For the text-containing cell, return its midpoint in (X, Y) coordinate format. 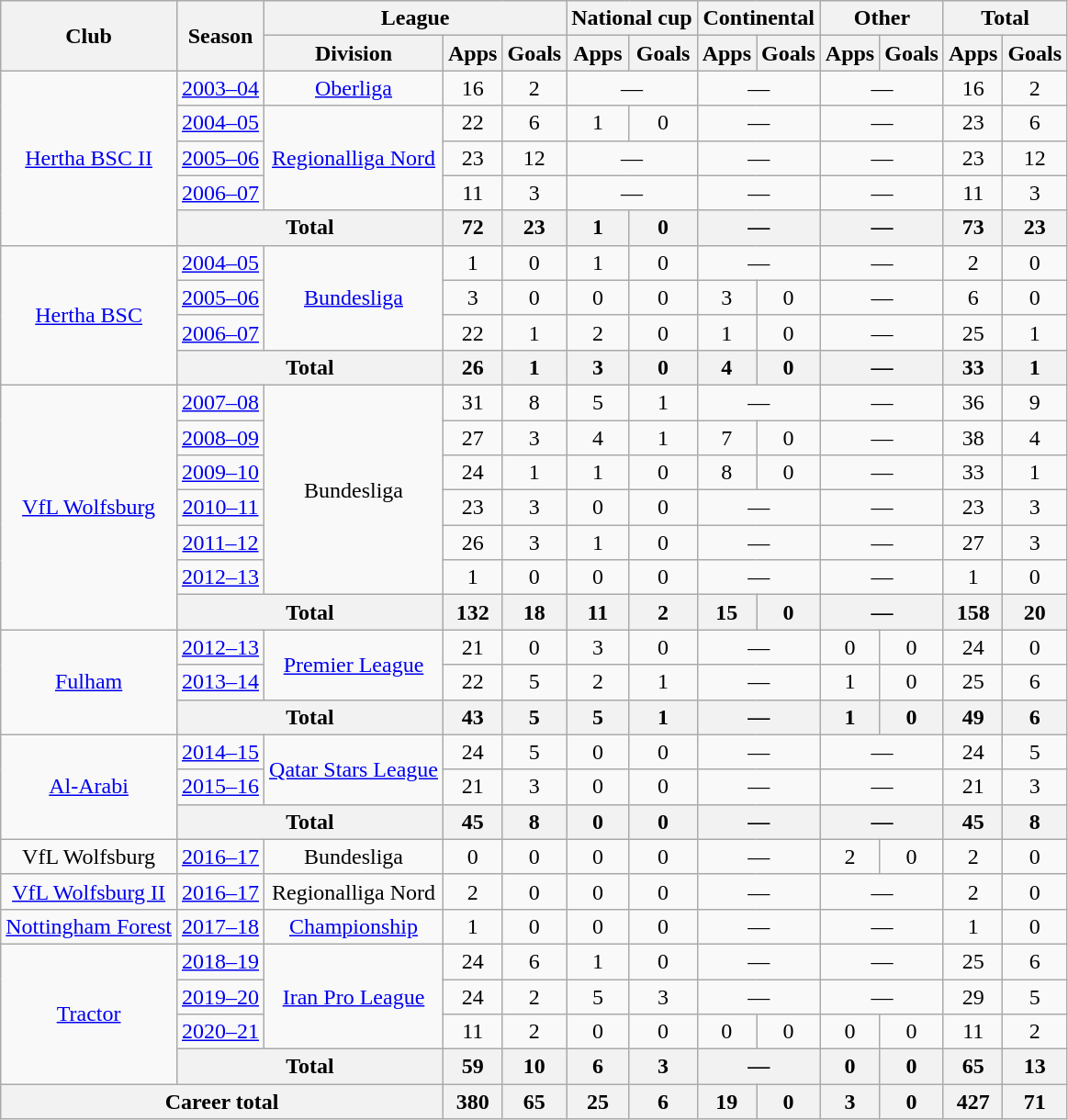
59 (473, 1067)
2019–20 (220, 996)
2007–08 (220, 402)
380 (473, 1102)
Division (354, 53)
36 (972, 402)
Iran Pro League (354, 996)
Fulham (89, 682)
Championship (354, 926)
Hertha BSC (89, 315)
38 (972, 438)
18 (534, 612)
10 (534, 1067)
43 (473, 717)
Continental (759, 18)
Nottingham Forest (89, 926)
72 (473, 228)
National cup (632, 18)
Premier League (354, 665)
73 (972, 228)
2010–11 (220, 508)
VfL Wolfsburg II (89, 891)
Other (882, 18)
29 (972, 996)
Tractor (89, 1014)
19 (726, 1102)
Al-Arabi (89, 787)
2014–15 (220, 752)
13 (1035, 1067)
15 (726, 612)
2015–16 (220, 787)
Oberliga (354, 88)
49 (972, 717)
31 (473, 402)
9 (1035, 402)
2003–04 (220, 88)
2018–19 (220, 961)
71 (1035, 1102)
158 (972, 612)
20 (1035, 612)
2009–10 (220, 473)
132 (473, 612)
427 (972, 1102)
2013–14 (220, 682)
2017–18 (220, 926)
2008–09 (220, 438)
2020–21 (220, 1032)
Career total (222, 1102)
League (415, 18)
Club (89, 36)
Qatar Stars League (354, 769)
2011–12 (220, 543)
Hertha BSC II (89, 158)
7 (726, 438)
Season (220, 36)
